From the cell containing the given text, extract its center point as (X, Y) coordinate. 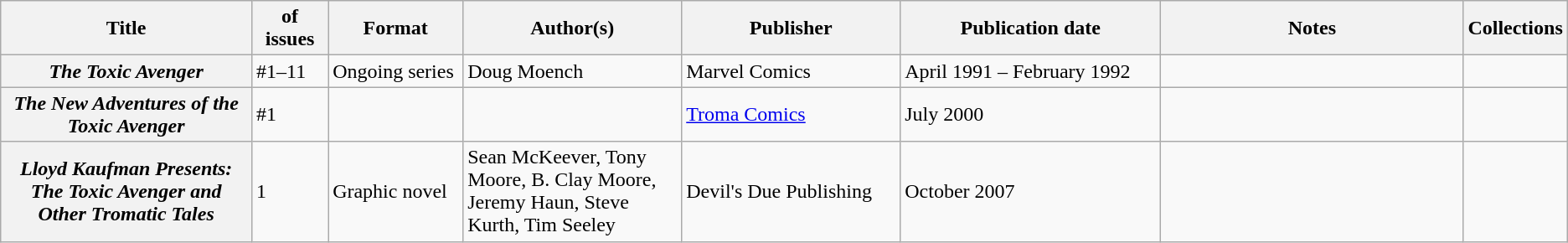
Devil's Due Publishing (791, 191)
Publication date (1030, 28)
Lloyd Kaufman Presents: The Toxic Avenger and Other Tromatic Tales (126, 191)
July 2000 (1030, 114)
October 2007 (1030, 191)
Author(s) (573, 28)
Notes (1312, 28)
#1 (290, 114)
Graphic novel (395, 191)
Marvel Comics (791, 71)
April 1991 – February 1992 (1030, 71)
Doug Moench (573, 71)
The Toxic Avenger (126, 71)
Collections (1515, 28)
Ongoing series (395, 71)
Troma Comics (791, 114)
of issues (290, 28)
The New Adventures of the Toxic Avenger (126, 114)
Publisher (791, 28)
Title (126, 28)
1 (290, 191)
#1–11 (290, 71)
Format (395, 28)
Sean McKeever, Tony Moore, B. Clay Moore, Jeremy Haun, Steve Kurth, Tim Seeley (573, 191)
